Determine the (X, Y) coordinate at the center of the cell enclosing the given text.  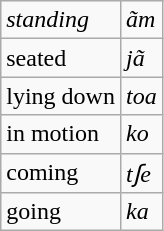
jã (141, 58)
coming (61, 173)
ko (141, 134)
ka (141, 212)
tʃe (141, 173)
lying down (61, 96)
going (61, 212)
ãm (141, 20)
toa (141, 96)
seated (61, 58)
in motion (61, 134)
standing (61, 20)
